Determine the [X, Y] coordinate at the center of the cell enclosing the given text.  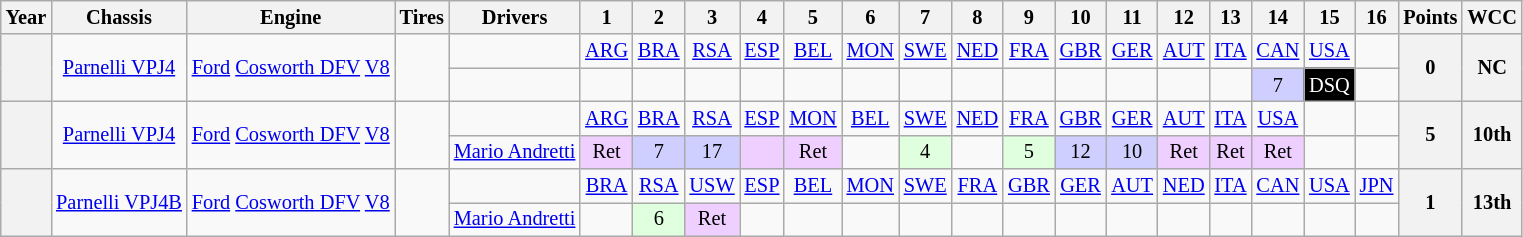
Parnelli VPJ4B [119, 202]
WCC [1492, 17]
17 [712, 152]
16 [1377, 17]
3 [712, 17]
Tires [422, 17]
Chassis [119, 17]
Year [26, 17]
Drivers [514, 17]
9 [1029, 17]
NC [1492, 68]
13 [1230, 17]
15 [1329, 17]
2 [659, 17]
10th [1492, 134]
0 [1430, 68]
USW [712, 186]
Points [1430, 17]
JPN [1377, 186]
Engine [291, 17]
11 [1132, 17]
8 [978, 17]
DSQ [1329, 85]
14 [1278, 17]
13th [1492, 202]
